Provide the [X, Y] coordinate of the cell's center where the given text is located.  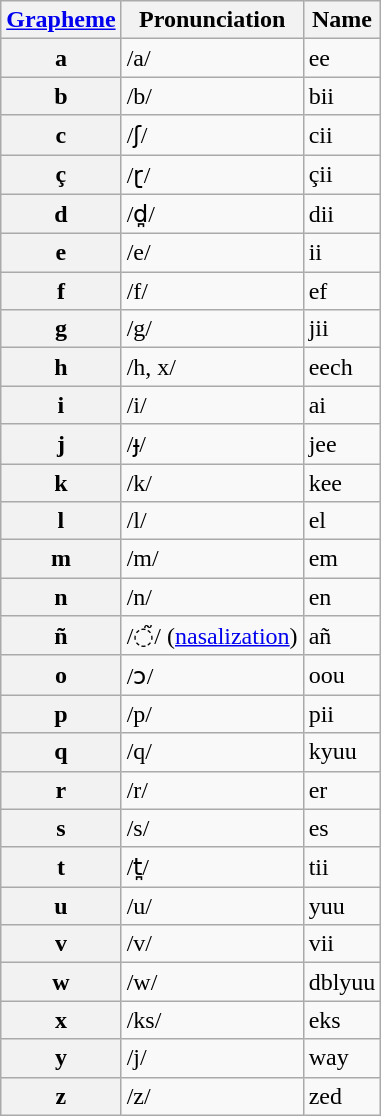
eech [342, 367]
añ [342, 636]
dii [342, 214]
/n/ [212, 597]
m [61, 559]
/b/ [212, 96]
/ks/ [212, 1020]
/f/ [212, 291]
/r/ [212, 790]
d [61, 214]
oou [342, 675]
/m/ [212, 559]
q [61, 752]
/z/ [212, 1096]
/g/ [212, 329]
j [61, 444]
zed [342, 1096]
c [61, 135]
t [61, 867]
e [61, 253]
/q/ [212, 752]
g [61, 329]
es [342, 828]
l [61, 521]
ñ [61, 636]
yuu [342, 906]
v [61, 944]
ee [342, 58]
jii [342, 329]
x [61, 1020]
/k/ [212, 483]
n [61, 597]
/w/ [212, 982]
/v/ [212, 944]
/l/ [212, 521]
k [61, 483]
Name [342, 20]
el [342, 521]
/ʃ/ [212, 135]
eks [342, 1020]
çii [342, 174]
i [61, 405]
en [342, 597]
ii [342, 253]
/d̪/ [212, 214]
/e/ [212, 253]
/i/ [212, 405]
w [61, 982]
s [61, 828]
pii [342, 714]
vii [342, 944]
cii [342, 135]
kee [342, 483]
f [61, 291]
kyuu [342, 752]
dblyuu [342, 982]
jee [342, 444]
bii [342, 96]
/u/ [212, 906]
/a/ [212, 58]
/s/ [212, 828]
ç [61, 174]
z [61, 1096]
y [61, 1058]
r [61, 790]
ef [342, 291]
Pronunciation [212, 20]
p [61, 714]
h [61, 367]
/t̪/ [212, 867]
/ɔ/ [212, 675]
/◌̃/ (nasalization) [212, 636]
b [61, 96]
tii [342, 867]
o [61, 675]
/ɟ/ [212, 444]
/ɽ/ [212, 174]
em [342, 559]
a [61, 58]
/j/ [212, 1058]
way [342, 1058]
er [342, 790]
/h, x/ [212, 367]
u [61, 906]
/p/ [212, 714]
Grapheme [61, 20]
ai [342, 405]
